Provide the [x, y] coordinate of the cell's center where the given text is located.  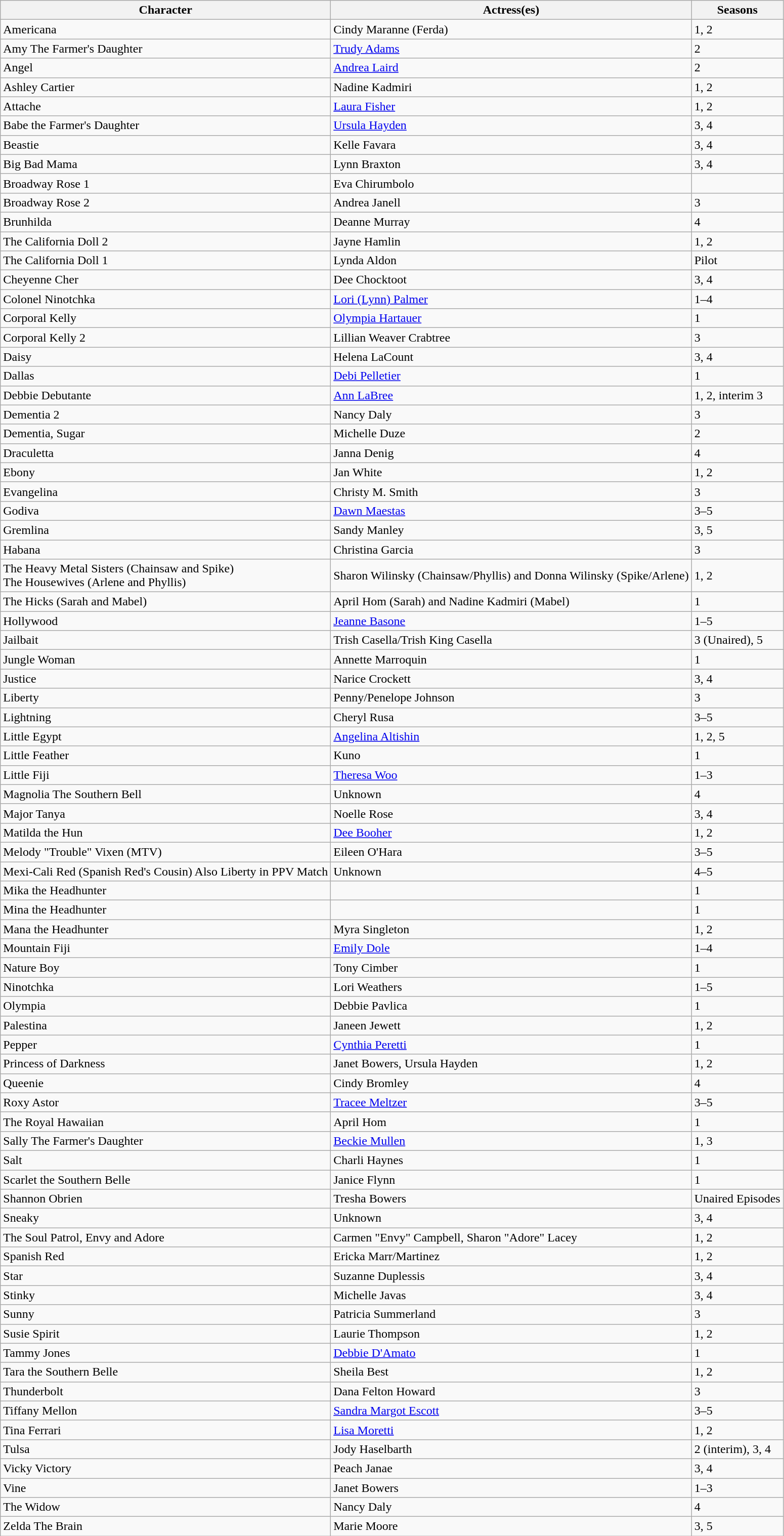
Sally The Farmer's Daughter [166, 1141]
Trudy Adams [511, 49]
Ebony [166, 472]
Janice Flynn [511, 1180]
Actress(es) [511, 10]
Olympia [166, 1006]
Cheyenne Cher [166, 280]
Lynn Braxton [511, 164]
Michelle Javas [511, 1295]
Christy M. Smith [511, 491]
Noelle Rose [511, 813]
Hollywood [166, 621]
Jungle Woman [166, 659]
Broadway Rose 1 [166, 183]
Little Egypt [166, 736]
Angelina Altishin [511, 736]
Sheila Best [511, 1372]
Vicky Victory [166, 1468]
Sneaky [166, 1218]
Laurie Thompson [511, 1334]
Laura Fisher [511, 106]
Magnolia The Southern Bell [166, 794]
Tara the Southern Belle [166, 1372]
Broadway Rose 2 [166, 202]
Trish Casella/Trish King Casella [511, 640]
Debi Pelletier [511, 376]
Queenie [166, 1083]
Pilot [737, 261]
Dee Chocktoot [511, 280]
Tiffany Mellon [166, 1410]
Dementia 2 [166, 414]
Cynthia Peretti [511, 1045]
Character [166, 10]
Janet Bowers, Ursula Hayden [511, 1064]
The Heavy Metal Sisters (Chainsaw and Spike)The Housewives (Arlene and Phyllis) [166, 576]
Penny/Penelope Johnson [511, 698]
Janet Bowers [511, 1487]
Jan White [511, 472]
Mina the Headhunter [166, 910]
Dana Felton Howard [511, 1391]
Janeen Jewett [511, 1025]
Stinky [166, 1295]
Godiva [166, 511]
The California Doll 1 [166, 261]
Michelle Duze [511, 434]
Matilda the Hun [166, 833]
Nature Boy [166, 968]
Babe the Farmer's Daughter [166, 126]
Jayne Hamlin [511, 241]
1, 2, interim 3 [737, 395]
Draculetta [166, 453]
Spanish Red [166, 1257]
Suzanne Duplessis [511, 1276]
Tulsa [166, 1449]
Thunderbolt [166, 1391]
Gremlina [166, 530]
Sunny [166, 1314]
Debbie Pavlica [511, 1006]
Emily Dole [511, 948]
Lori (Lynn) Palmer [511, 299]
Zelda The Brain [166, 1526]
Kuno [511, 756]
Mexi-Cali Red (Spanish Red's Cousin) Also Liberty in PPV Match [166, 871]
Peach Janae [511, 1468]
Mana the Headhunter [166, 929]
Carmen "Envy" Campbell, Sharon "Adore" Lacey [511, 1237]
Debbie Debutante [166, 395]
Mountain Fiji [166, 948]
Ann LaBree [511, 395]
Olympia Hartauer [511, 318]
Andrea Janell [511, 202]
Palestina [166, 1025]
The California Doll 2 [166, 241]
Sandy Manley [511, 530]
Pepper [166, 1045]
Beckie Mullen [511, 1141]
Charli Haynes [511, 1160]
Sharon Wilinsky (Chainsaw/Phyllis) and Donna Wilinsky (Spike/Arlene) [511, 576]
Jody Haselbarth [511, 1449]
1, 2, 5 [737, 736]
Theresa Woo [511, 775]
April Hom (Sarah) and Nadine Kadmiri (Mabel) [511, 602]
Princess of Darkness [166, 1064]
Lillian Weaver Crabtree [511, 338]
Evangelina [166, 491]
Sandra Margot Escott [511, 1410]
3 (Unaired), 5 [737, 640]
Brunhilda [166, 222]
The Hicks (Sarah and Mabel) [166, 602]
The Soul Patrol, Envy and Adore [166, 1237]
Cindy Bromley [511, 1083]
The Royal Hawaiian [166, 1122]
Angel [166, 68]
Shannon Obrien [166, 1199]
2 (interim), 3, 4 [737, 1449]
Janna Denig [511, 453]
Kelle Favara [511, 145]
Corporal Kelly 2 [166, 338]
Major Tanya [166, 813]
Dementia, Sugar [166, 434]
Deanne Murray [511, 222]
Scarlet the Southern Belle [166, 1180]
Marie Moore [511, 1526]
Lightning [166, 717]
Vine [166, 1487]
Dawn Maestas [511, 511]
Lynda Aldon [511, 261]
Tony Cimber [511, 968]
Eva Chirumbolo [511, 183]
Jeanne Basone [511, 621]
Attache [166, 106]
Justice [166, 679]
Dallas [166, 376]
4–5 [737, 871]
Susie Spirit [166, 1334]
1, 3 [737, 1141]
Ashley Cartier [166, 87]
Tresha Bowers [511, 1199]
Ninotchka [166, 987]
Salt [166, 1160]
Ericka Marr/Martinez [511, 1257]
Patricia Summerland [511, 1314]
Daisy [166, 357]
Unaired Episodes [737, 1199]
Big Bad Mama [166, 164]
Star [166, 1276]
April Hom [511, 1122]
Ursula Hayden [511, 126]
The Widow [166, 1507]
Tina Ferrari [166, 1430]
Colonel Ninotchka [166, 299]
Jailbait [166, 640]
Tracee Meltzer [511, 1102]
Habana [166, 549]
Mika the Headhunter [166, 891]
Dee Booher [511, 833]
Andrea Laird [511, 68]
Nadine Kadmiri [511, 87]
Liberty [166, 698]
Cheryl Rusa [511, 717]
Cindy Maranne (Ferda) [511, 29]
Debbie D'Amato [511, 1353]
Roxy Astor [166, 1102]
Americana [166, 29]
Narice Crockett [511, 679]
Lisa Moretti [511, 1430]
Seasons [737, 10]
Eileen O'Hara [511, 852]
Christina Garcia [511, 549]
Little Feather [166, 756]
Corporal Kelly [166, 318]
Melody "Trouble" Vixen (MTV) [166, 852]
Myra Singleton [511, 929]
Amy The Farmer's Daughter [166, 49]
Annette Marroquin [511, 659]
Beastie [166, 145]
Little Fiji [166, 775]
Tammy Jones [166, 1353]
Lori Weathers [511, 987]
Helena LaCount [511, 357]
